Extract the [x, y] coordinate from the center of the cell holding the provided text.  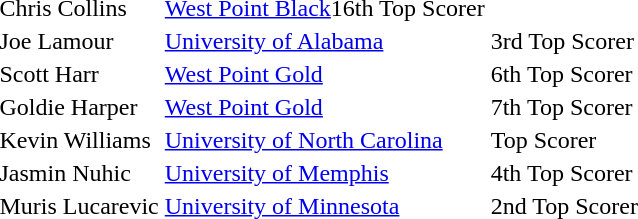
University of Memphis [324, 173]
University of Alabama [324, 41]
University of North Carolina [324, 140]
